Find where the given text appears and provide that cell's center as (x, y) coordinate. 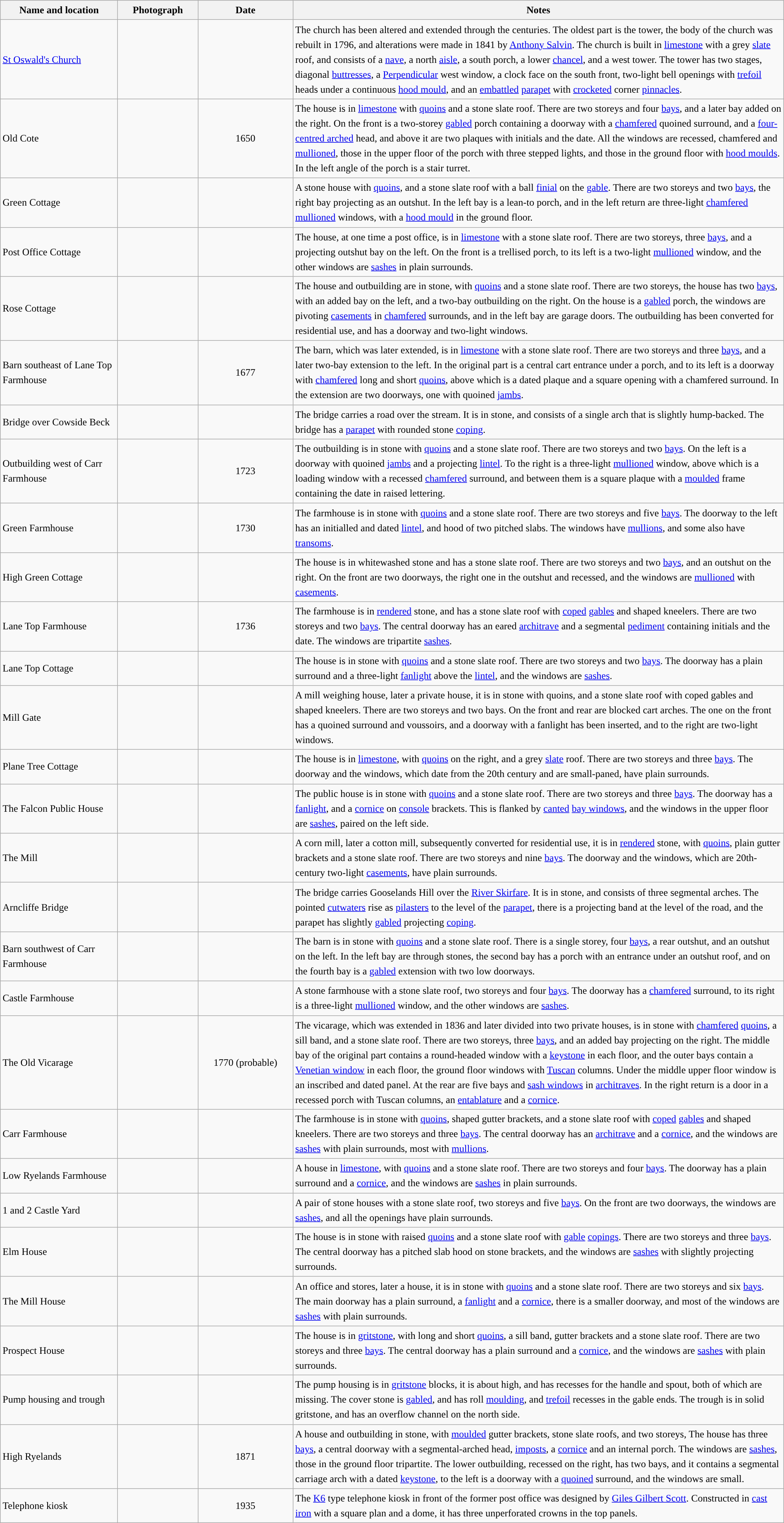
High Green Cottage (59, 577)
Mill Gate (59, 717)
Elm House (59, 1252)
Green Farmhouse (59, 528)
Name and location (59, 10)
1736 (246, 626)
Castle Farmhouse (59, 998)
Notes (538, 10)
1723 (246, 471)
Post Office Cottage (59, 252)
The Mill House (59, 1301)
Telephone kiosk (59, 1506)
Prospect House (59, 1350)
The Old Vicarage (59, 1063)
1 and 2 Castle Yard (59, 1210)
Barn southeast of Lane Top Farmhouse (59, 372)
High Ryelands (59, 1456)
Low Ryelands Farmhouse (59, 1176)
Carr Farmhouse (59, 1134)
Lane Top Cottage (59, 669)
Plane Tree Cottage (59, 767)
1677 (246, 372)
Barn southwest of Carr Farmhouse (59, 957)
1935 (246, 1506)
Arncliffe Bridge (59, 907)
Old Cote (59, 138)
Bridge over Cowside Beck (59, 422)
1871 (246, 1456)
Pump housing and trough (59, 1399)
1650 (246, 138)
Green Cottage (59, 203)
Outbuilding west of Carr Farmhouse (59, 471)
St Oswald's Church (59, 60)
Photograph (158, 10)
Rose Cottage (59, 309)
Lane Top Farmhouse (59, 626)
1770 (probable) (246, 1063)
The Falcon Public House (59, 808)
1730 (246, 528)
Date (246, 10)
The Mill (59, 858)
